Determine the [X, Y] coordinate at the center of the cell enclosing the given text.  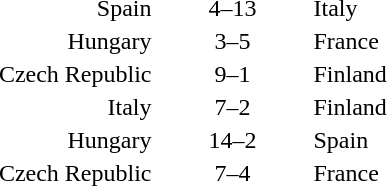
14–2 [232, 140]
7–2 [232, 107]
9–1 [232, 74]
3–5 [232, 41]
